Detect which cell encompasses the target text, then output its [X, Y] center coordinate. 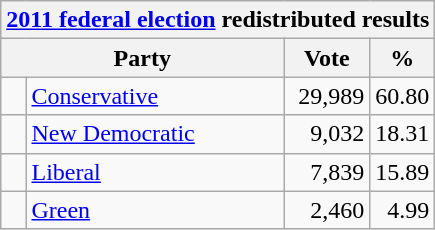
2011 federal election redistributed results [218, 20]
15.89 [402, 172]
60.80 [402, 96]
18.31 [402, 134]
2,460 [327, 210]
Vote [327, 58]
29,989 [327, 96]
Green [155, 210]
% [402, 58]
7,839 [327, 172]
4.99 [402, 210]
Party [142, 58]
Liberal [155, 172]
Conservative [155, 96]
New Democratic [155, 134]
9,032 [327, 134]
